Search for the cell housing the specified text and yield its [X, Y] center coordinate. 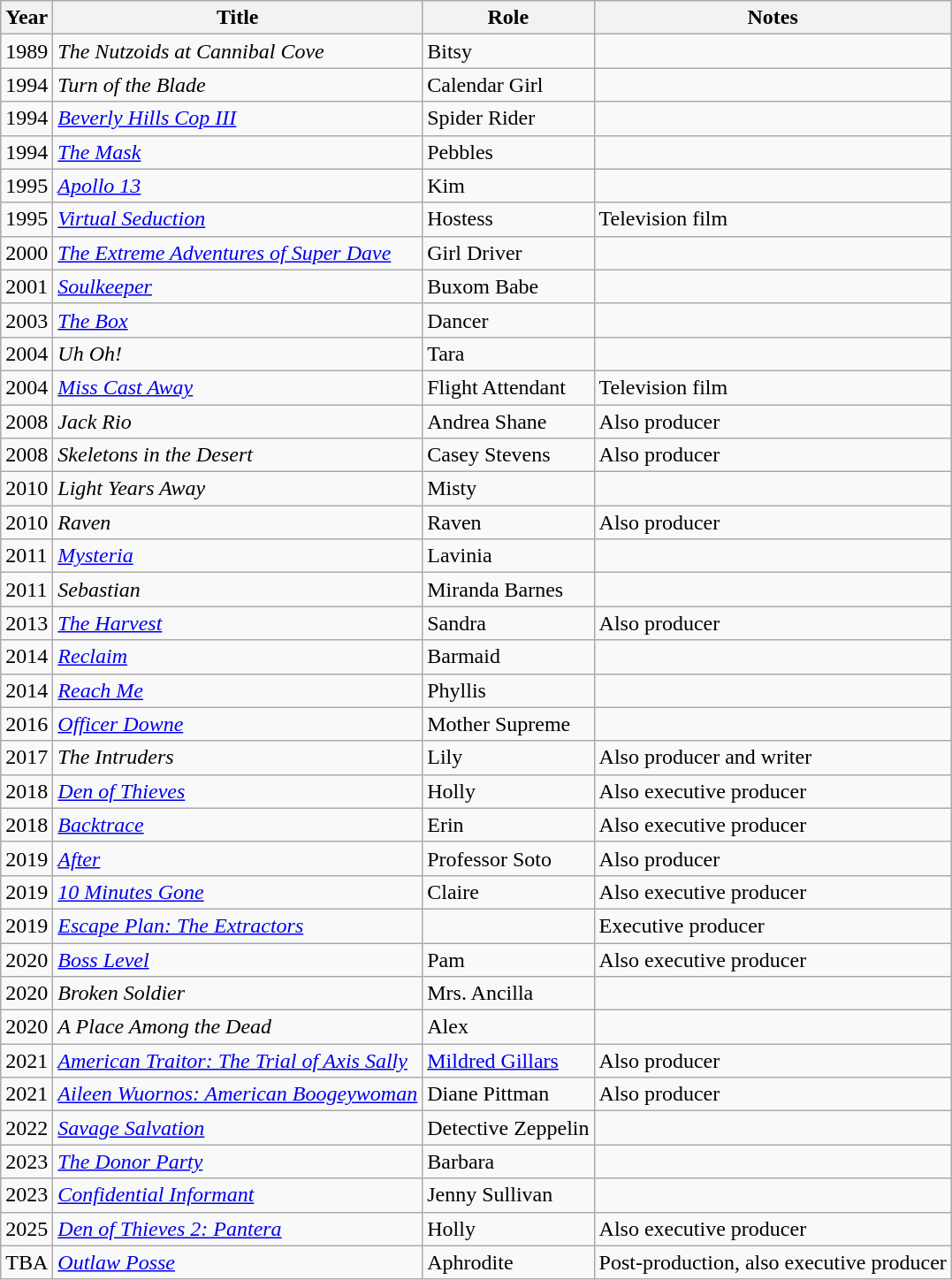
Pebbles [508, 152]
Soulkeeper [238, 286]
Jenny Sullivan [508, 1195]
Reach Me [238, 690]
2025 [27, 1229]
Turn of the Blade [238, 85]
Sebastian [238, 590]
Title [238, 18]
Misty [508, 489]
Mrs. Ancilla [508, 994]
2013 [27, 623]
Backtrace [238, 825]
Savage Salvation [238, 1128]
Role [508, 18]
Aphrodite [508, 1262]
2003 [27, 320]
A Place Among the Dead [238, 1027]
Tara [508, 354]
Kim [508, 186]
Bitsy [508, 51]
Girl Driver [508, 253]
Alex [508, 1027]
The Harvest [238, 623]
Virtual Seduction [238, 219]
Mysteria [238, 556]
2017 [27, 758]
2000 [27, 253]
Diane Pittman [508, 1094]
Den of Thieves 2: Pantera [238, 1229]
1989 [27, 51]
Den of Thieves [238, 791]
Jack Rio [238, 422]
Calendar Girl [508, 85]
TBA [27, 1262]
2001 [27, 286]
Mother Supreme [508, 724]
Post-production, also executive producer [773, 1262]
Boss Level [238, 959]
Confidential Informant [238, 1195]
After [238, 858]
Executive producer [773, 926]
Professor Soto [508, 858]
Phyllis [508, 690]
10 Minutes Gone [238, 892]
The Intruders [238, 758]
Beverly Hills Cop III [238, 118]
Dancer [508, 320]
Spider Rider [508, 118]
Skeletons in the Desert [238, 455]
Buxom Babe [508, 286]
Aileen Wuornos: American Boogeywoman [238, 1094]
American Traitor: The Trial of Axis Sally [238, 1061]
The Donor Party [238, 1162]
Pam [508, 959]
2022 [27, 1128]
Claire [508, 892]
Lily [508, 758]
Sandra [508, 623]
Broken Soldier [238, 994]
Lavinia [508, 556]
Miranda Barnes [508, 590]
Detective Zeppelin [508, 1128]
Light Years Away [238, 489]
The Mask [238, 152]
Flight Attendant [508, 387]
Also producer and writer [773, 758]
The Box [238, 320]
Casey Stevens [508, 455]
The Nutzoids at Cannibal Cove [238, 51]
Reclaim [238, 657]
Hostess [508, 219]
The Extreme Adventures of Super Dave [238, 253]
Notes [773, 18]
Erin [508, 825]
2016 [27, 724]
Miss Cast Away [238, 387]
Barmaid [508, 657]
Uh Oh! [238, 354]
Escape Plan: The Extractors [238, 926]
Barbara [508, 1162]
Year [27, 18]
Outlaw Posse [238, 1262]
Andrea Shane [508, 422]
Apollo 13 [238, 186]
Mildred Gillars [508, 1061]
Officer Downe [238, 724]
